Find where the given text appears and provide that cell's center as [x, y] coordinate. 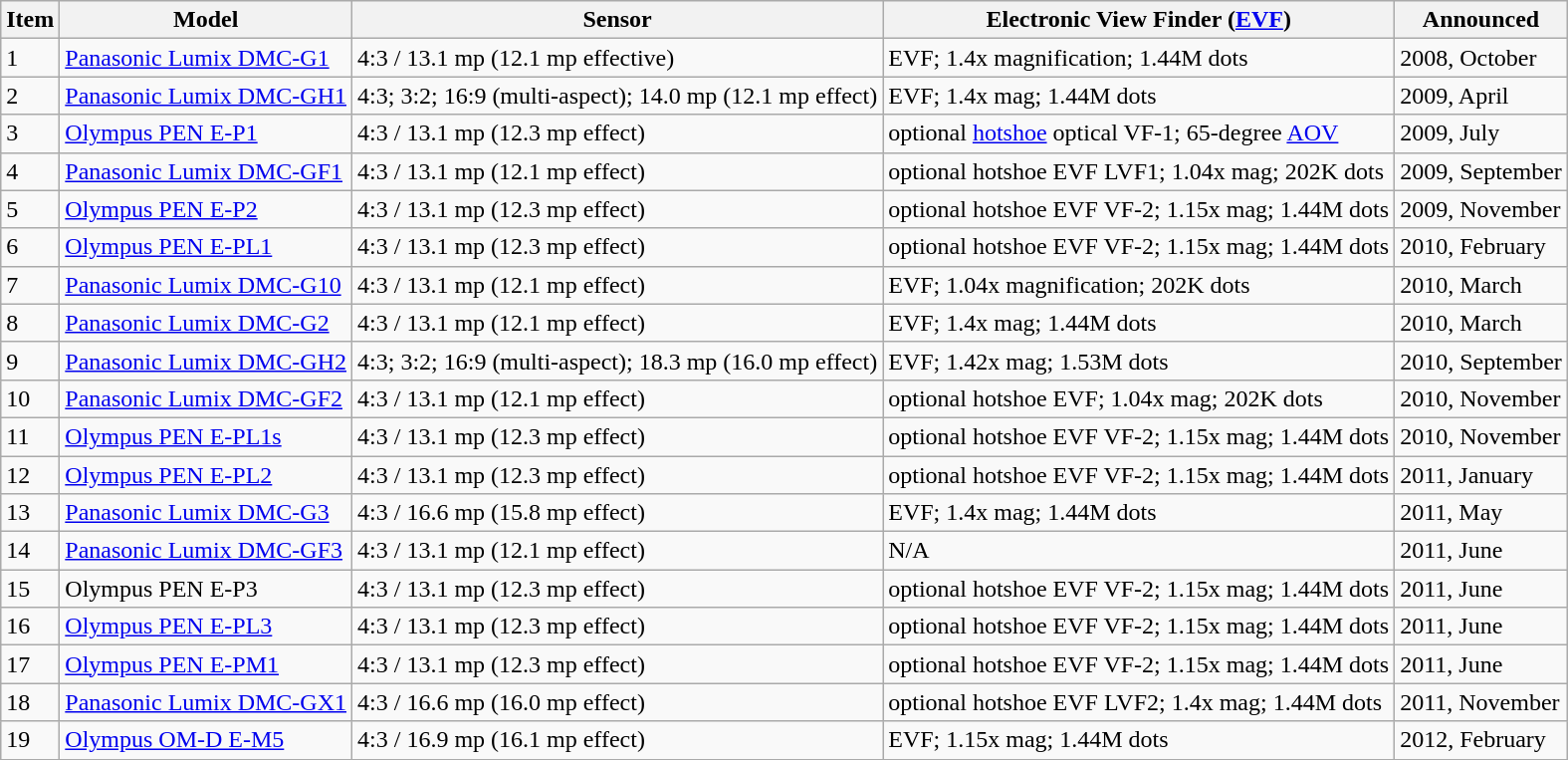
4:3 / 16.6 mp (16.0 mp effect) [617, 702]
Olympus PEN E-P1 [206, 133]
Olympus PEN E-PL2 [206, 475]
optional hotshoe optical VF-1; 65-degree AOV [1139, 133]
Olympus PEN E-PL3 [206, 627]
N/A [1139, 551]
15 [30, 589]
Panasonic Lumix DMC-G1 [206, 58]
5 [30, 209]
4:3; 3:2; 16:9 (multi-aspect); 18.3 mp (16.0 mp effect) [617, 361]
Panasonic Lumix DMC-GH1 [206, 96]
4:3 / 16.9 mp (16.1 mp effect) [617, 740]
Olympus PEN E-PM1 [206, 664]
EVF; 1.15x mag; 1.44M dots [1139, 740]
11 [30, 436]
1 [30, 58]
Olympus PEN E-P2 [206, 209]
2 [30, 96]
Olympus PEN E-P3 [206, 589]
optional hotshoe EVF LVF1; 1.04x mag; 202K dots [1139, 171]
Panasonic Lumix DMC-G2 [206, 323]
16 [30, 627]
Panasonic Lumix DMC-GH2 [206, 361]
7 [30, 285]
Olympus PEN E-PL1s [206, 436]
13 [30, 513]
19 [30, 740]
9 [30, 361]
optional hotshoe EVF LVF2; 1.4x mag; 1.44M dots [1139, 702]
Item [30, 20]
2012, February [1481, 740]
Model [206, 20]
Announced [1481, 20]
18 [30, 702]
EVF; 1.4x magnification; 1.44M dots [1139, 58]
Electronic View Finder (EVF) [1139, 20]
Sensor [617, 20]
EVF; 1.04x magnification; 202K dots [1139, 285]
2009, September [1481, 171]
2011, May [1481, 513]
10 [30, 398]
Panasonic Lumix DMC-GF3 [206, 551]
2011, January [1481, 475]
4:3 / 13.1 mp (12.1 mp effective) [617, 58]
2010, September [1481, 361]
2009, April [1481, 96]
2011, November [1481, 702]
3 [30, 133]
12 [30, 475]
4 [30, 171]
Panasonic Lumix DMC-GF1 [206, 171]
Panasonic Lumix DMC-G10 [206, 285]
4:3; 3:2; 16:9 (multi-aspect); 14.0 mp (12.1 mp effect) [617, 96]
optional hotshoe EVF; 1.04x mag; 202K dots [1139, 398]
Panasonic Lumix DMC-G3 [206, 513]
Panasonic Lumix DMC-GF2 [206, 398]
2010, February [1481, 247]
2009, November [1481, 209]
17 [30, 664]
2009, July [1481, 133]
Panasonic Lumix DMC-GX1 [206, 702]
8 [30, 323]
4:3 / 16.6 mp (15.8 mp effect) [617, 513]
2008, October [1481, 58]
6 [30, 247]
Olympus OM-D E-M5 [206, 740]
EVF; 1.42x mag; 1.53M dots [1139, 361]
14 [30, 551]
Olympus PEN E-PL1 [206, 247]
